Return the (x, y) coordinate for the center point of the cell that contains the specified text.  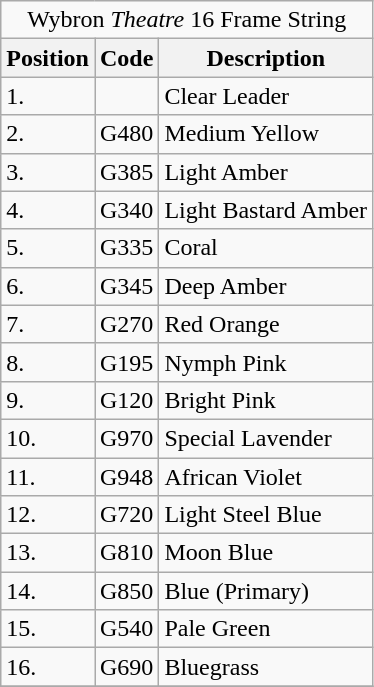
Nymph Pink (266, 362)
G120 (126, 400)
G690 (126, 667)
G340 (126, 210)
14. (48, 591)
Light Bastard Amber (266, 210)
G970 (126, 438)
G345 (126, 286)
2. (48, 134)
Clear Leader (266, 96)
Wybron Theatre 16 Frame String (187, 20)
9. (48, 400)
Medium Yellow (266, 134)
7. (48, 324)
1. (48, 96)
16. (48, 667)
G335 (126, 248)
15. (48, 629)
Blue (Primary) (266, 591)
G720 (126, 515)
3. (48, 172)
12. (48, 515)
Deep Amber (266, 286)
African Violet (266, 477)
G270 (126, 324)
4. (48, 210)
G540 (126, 629)
G948 (126, 477)
8. (48, 362)
G850 (126, 591)
Special Lavender (266, 438)
Bright Pink (266, 400)
13. (48, 553)
Pale Green (266, 629)
Bluegrass (266, 667)
Light Steel Blue (266, 515)
Position (48, 58)
Description (266, 58)
10. (48, 438)
G195 (126, 362)
11. (48, 477)
Moon Blue (266, 553)
G385 (126, 172)
G810 (126, 553)
Light Amber (266, 172)
Code (126, 58)
Red Orange (266, 324)
G480 (126, 134)
6. (48, 286)
5. (48, 248)
Coral (266, 248)
